Output the (x, y) coordinate of the center of the cell containing the given text.  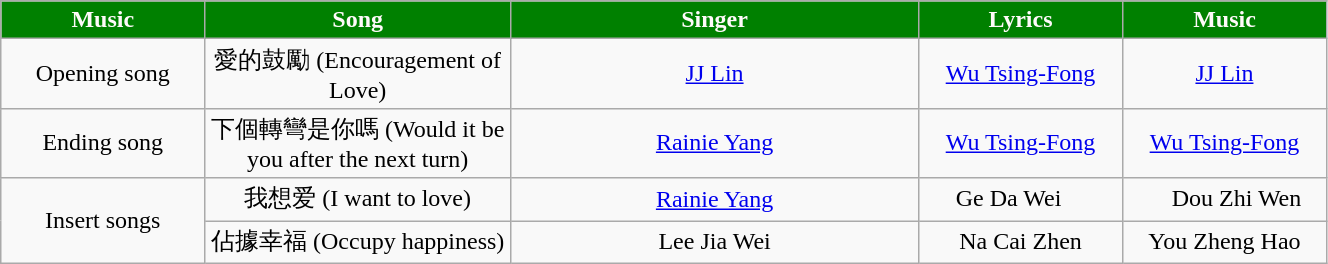
Na Cai Zhen (1021, 242)
Lyrics (1021, 20)
Opening song (103, 74)
Ending song (103, 143)
我想爱 (I want to love) (358, 200)
佔據幸福 (Occupy happiness) (358, 242)
下個轉彎是你嗎 (Would it be you after the next turn) (358, 143)
Singer (715, 20)
愛的鼓勵 (Encouragement of Love) (358, 74)
Song (358, 20)
Lee Jia Wei (715, 242)
Ge Da Wei (1021, 200)
Dou Zhi Wen (1224, 200)
You Zheng Hao (1224, 242)
Insert songs (103, 220)
